Capture the cell that displays the provided text and extract its [X, Y] central coordinate. 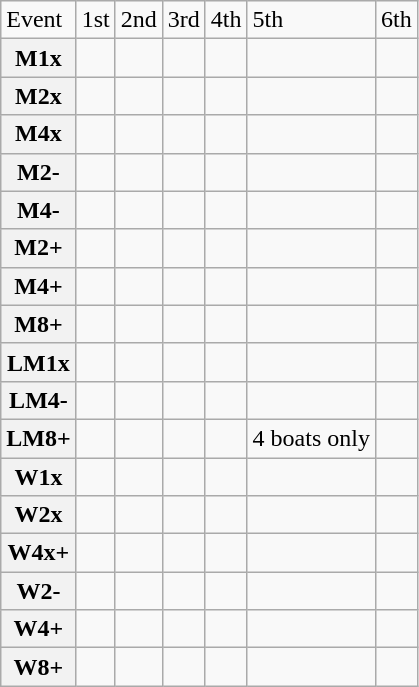
W1x [38, 477]
4th [226, 20]
M1x [38, 58]
3rd [184, 20]
W4x+ [38, 553]
6th [396, 20]
W8+ [38, 667]
W4+ [38, 629]
Event [38, 20]
W2x [38, 515]
W2- [38, 591]
M2x [38, 96]
LM4- [38, 400]
M2- [38, 172]
M4+ [38, 286]
LM8+ [38, 438]
LM1x [38, 362]
4 boats only [311, 438]
2nd [138, 20]
1st [96, 20]
M2+ [38, 248]
M4x [38, 134]
M4- [38, 210]
5th [311, 20]
M8+ [38, 324]
